Output the (x, y) coordinate of the center of the cell containing the given text.  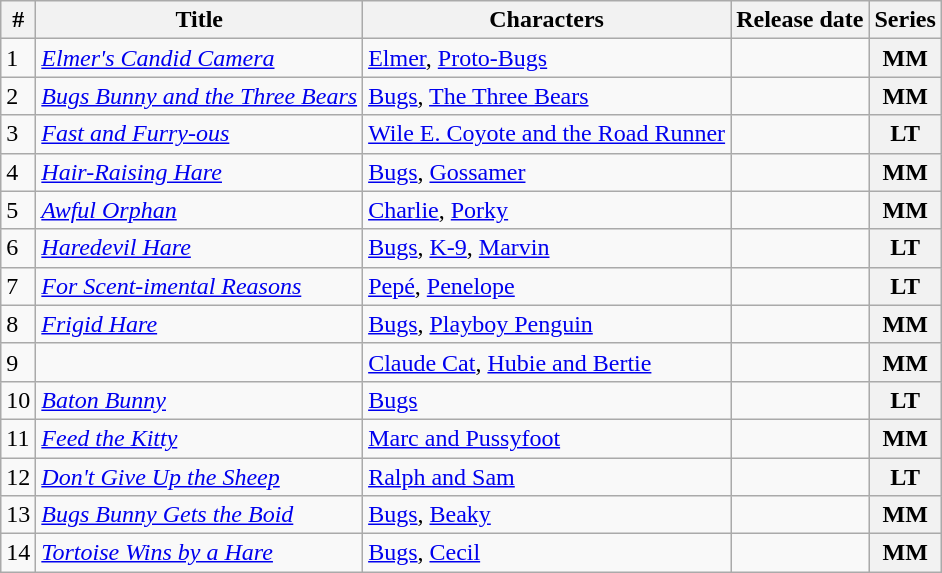
For Scent-imental Reasons (200, 286)
13 (18, 515)
14 (18, 553)
Charlie, Porky (547, 210)
2 (18, 96)
9 (18, 362)
Tortoise Wins by a Hare (200, 553)
Claude Cat, Hubie and Bertie (547, 362)
Bugs Bunny and the Three Bears (200, 96)
5 (18, 210)
7 (18, 286)
12 (18, 477)
Pepé, Penelope (547, 286)
Bugs, The Three Bears (547, 96)
10 (18, 400)
Characters (547, 20)
Bugs, K-9, Marvin (547, 248)
8 (18, 324)
4 (18, 172)
Elmer's Candid Camera (200, 58)
Bugs, Cecil (547, 553)
Haredevil Hare (200, 248)
Wile E. Coyote and the Road Runner (547, 134)
Series (905, 20)
Hair-Raising Hare (200, 172)
Awful Orphan (200, 210)
Bugs, Playboy Penguin (547, 324)
Elmer, Proto-Bugs (547, 58)
Bugs (547, 400)
Fast and Furry-ous (200, 134)
Feed the Kitty (200, 438)
11 (18, 438)
Release date (800, 20)
Don't Give Up the Sheep (200, 477)
Bugs Bunny Gets the Boid (200, 515)
Baton Bunny (200, 400)
Ralph and Sam (547, 477)
Marc and Pussyfoot (547, 438)
Bugs, Beaky (547, 515)
3 (18, 134)
1 (18, 58)
Bugs, Gossamer (547, 172)
6 (18, 248)
Frigid Hare (200, 324)
# (18, 20)
Title (200, 20)
